From the cell containing the given text, extract its center point as (X, Y) coordinate. 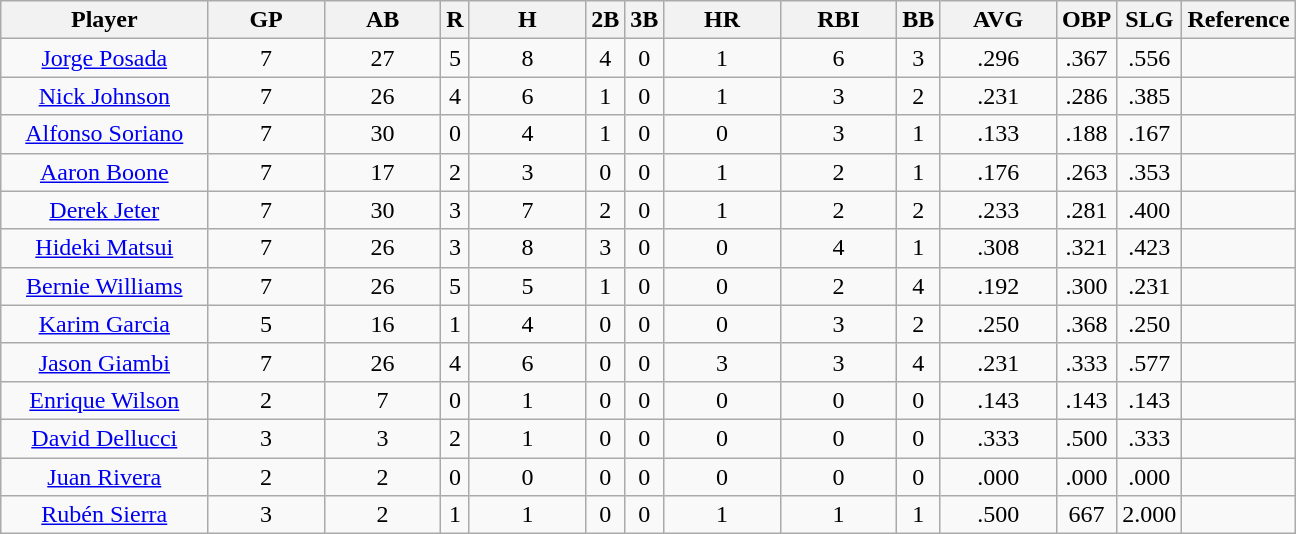
AVG (998, 20)
H (527, 20)
Nick Johnson (104, 96)
BB (918, 20)
.233 (998, 210)
.133 (998, 134)
.556 (1150, 58)
Karim Garcia (104, 324)
Jason Giambi (104, 362)
.176 (998, 172)
Hideki Matsui (104, 248)
OBP (1086, 20)
Enrique Wilson (104, 400)
SLG (1150, 20)
.368 (1086, 324)
David Dellucci (104, 438)
Aaron Boone (104, 172)
Juan Rivera (104, 477)
.192 (998, 286)
.188 (1086, 134)
.286 (1086, 96)
R (455, 20)
Alfonso Soriano (104, 134)
Reference (1238, 20)
27 (382, 58)
Bernie Williams (104, 286)
.281 (1086, 210)
.308 (998, 248)
Derek Jeter (104, 210)
.367 (1086, 58)
.385 (1150, 96)
RBI (838, 20)
.300 (1086, 286)
2.000 (1150, 515)
HR (722, 20)
.167 (1150, 134)
.423 (1150, 248)
2B (606, 20)
16 (382, 324)
.577 (1150, 362)
.353 (1150, 172)
3B (644, 20)
GP (266, 20)
Player (104, 20)
667 (1086, 515)
.263 (1086, 172)
Jorge Posada (104, 58)
AB (382, 20)
.400 (1150, 210)
.296 (998, 58)
17 (382, 172)
.321 (1086, 248)
Rubén Sierra (104, 515)
